Determine the (X, Y) coordinate at the center of the cell enclosing the given text.  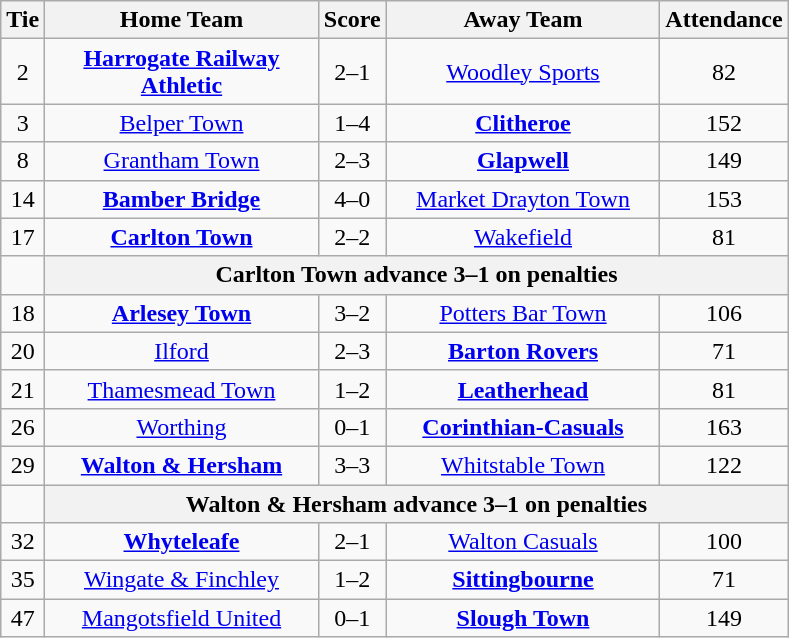
Whyteleafe (182, 542)
8 (23, 161)
2–2 (352, 237)
Market Drayton Town (523, 199)
Slough Town (523, 618)
Sittingbourne (523, 580)
106 (724, 313)
Corinthian-Casuals (523, 427)
Arlesey Town (182, 313)
29 (23, 465)
152 (724, 123)
Harrogate Railway Athletic (182, 72)
Carlton Town advance 3–1 on penalties (416, 275)
35 (23, 580)
Home Team (182, 20)
Ilford (182, 351)
4–0 (352, 199)
122 (724, 465)
3 (23, 123)
82 (724, 72)
Carlton Town (182, 237)
153 (724, 199)
Mangotsfield United (182, 618)
Grantham Town (182, 161)
18 (23, 313)
32 (23, 542)
Thamesmead Town (182, 389)
1–4 (352, 123)
3–3 (352, 465)
Attendance (724, 20)
Whitstable Town (523, 465)
Potters Bar Town (523, 313)
Glapwell (523, 161)
Woodley Sports (523, 72)
Worthing (182, 427)
Barton Rovers (523, 351)
Tie (23, 20)
Walton & Hersham advance 3–1 on penalties (416, 503)
Score (352, 20)
26 (23, 427)
3–2 (352, 313)
Walton Casuals (523, 542)
Clitheroe (523, 123)
163 (724, 427)
47 (23, 618)
21 (23, 389)
Walton & Hersham (182, 465)
14 (23, 199)
Wakefield (523, 237)
20 (23, 351)
100 (724, 542)
Wingate & Finchley (182, 580)
17 (23, 237)
Belper Town (182, 123)
Bamber Bridge (182, 199)
Away Team (523, 20)
Leatherhead (523, 389)
2 (23, 72)
